Identify which cell holds the provided text, then report its (X, Y) central coordinate. 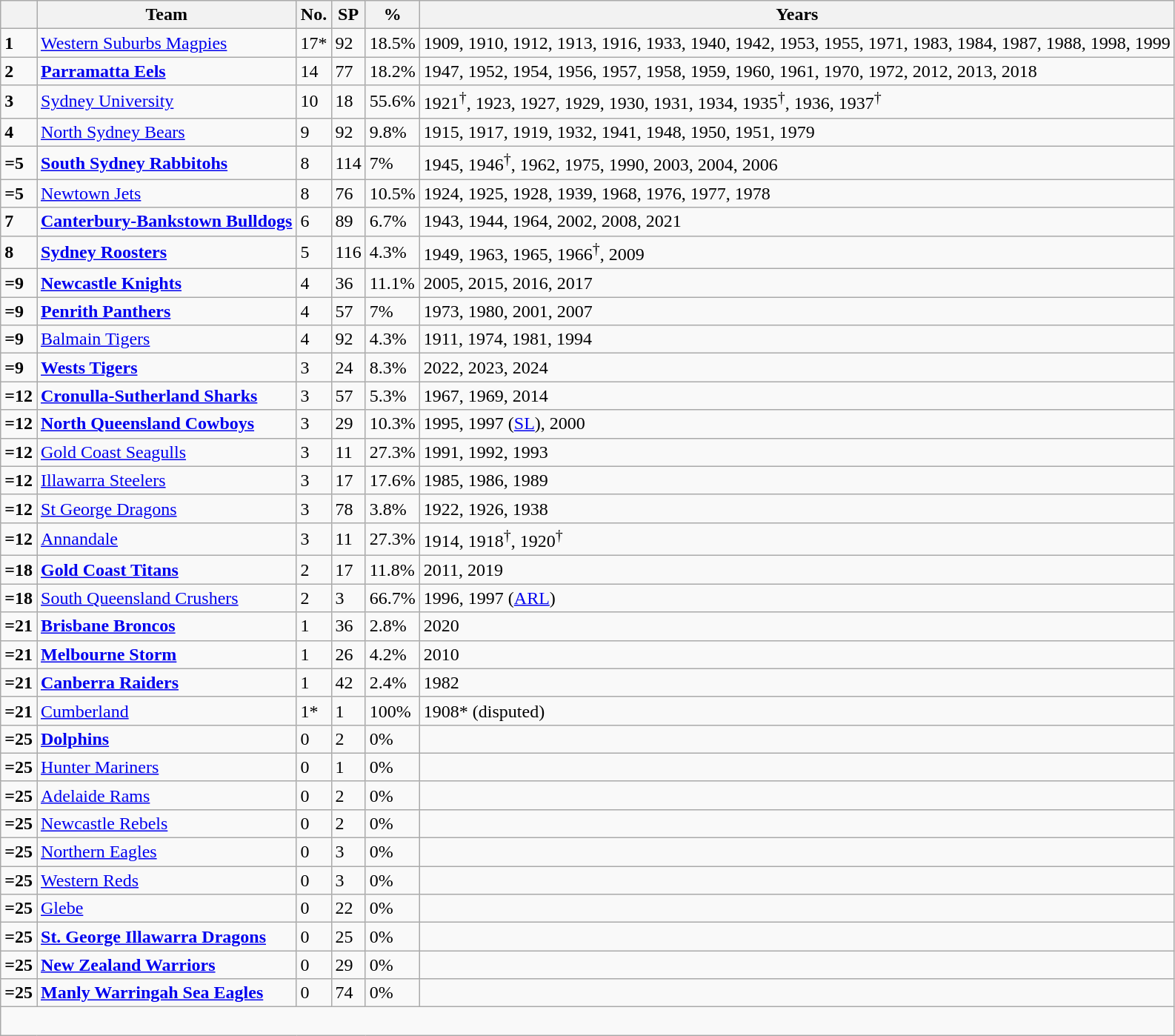
Glebe (167, 909)
76 (348, 193)
Melbourne Storm (167, 654)
SP (348, 15)
Cronulla-Sutherland Sharks (167, 396)
17.6% (393, 480)
Gold Coast Seagulls (167, 452)
10.5% (393, 193)
114 (348, 163)
6 (314, 222)
5 (314, 252)
89 (348, 222)
9.8% (393, 132)
7 (19, 222)
Gold Coast Titans (167, 570)
1915, 1917, 1919, 1932, 1941, 1948, 1950, 1951, 1979 (797, 132)
No. (314, 15)
Manly Warringah Sea Eagles (167, 993)
Wests Tigers (167, 368)
Brisbane Broncos (167, 626)
9 (314, 132)
1908* (disputed) (797, 711)
11.8% (393, 570)
2020 (797, 626)
116 (348, 252)
Penrith Panthers (167, 311)
1996, 1997 (ARL) (797, 598)
10.3% (393, 424)
1911, 1974, 1981, 1994 (797, 339)
New Zealand Warriors (167, 965)
Northern Eagles (167, 852)
6.7% (393, 222)
North Sydney Bears (167, 132)
14 (314, 71)
25 (348, 937)
1945, 1946†, 1962, 1975, 1990, 2003, 2004, 2006 (797, 163)
1947, 1952, 1954, 1956, 1957, 1958, 1959, 1960, 1961, 1970, 1972, 2012, 2013, 2018 (797, 71)
Western Reds (167, 880)
66.7% (393, 598)
Team (167, 15)
42 (348, 683)
Hunter Mariners (167, 767)
% (393, 15)
1949, 1963, 1965, 1966†, 2009 (797, 252)
Sydney Roosters (167, 252)
55.6% (393, 102)
24 (348, 368)
1* (314, 711)
Illawarra Steelers (167, 480)
Canterbury-Bankstown Bulldogs (167, 222)
4.2% (393, 654)
11.1% (393, 283)
78 (348, 508)
8.3% (393, 368)
1922, 1926, 1938 (797, 508)
1995, 1997 (SL), 2000 (797, 424)
2022, 2023, 2024 (797, 368)
77 (348, 71)
1991, 1992, 1993 (797, 452)
100% (393, 711)
Canberra Raiders (167, 683)
South Queensland Crushers (167, 598)
17* (314, 43)
Cumberland (167, 711)
2.4% (393, 683)
2010 (797, 654)
Balmain Tigers (167, 339)
Annandale (167, 539)
2.8% (393, 626)
1985, 1986, 1989 (797, 480)
Newcastle Knights (167, 283)
1967, 1969, 2014 (797, 396)
Parramatta Eels (167, 71)
3.8% (393, 508)
St George Dragons (167, 508)
22 (348, 909)
10 (314, 102)
Western Suburbs Magpies (167, 43)
18.5% (393, 43)
Newcastle Rebels (167, 823)
1973, 1980, 2001, 2007 (797, 311)
Adelaide Rams (167, 795)
1982 (797, 683)
18 (348, 102)
74 (348, 993)
Sydney University (167, 102)
2011, 2019 (797, 570)
18.2% (393, 71)
South Sydney Rabbitohs (167, 163)
2005, 2015, 2016, 2017 (797, 283)
5.3% (393, 396)
Years (797, 15)
1909, 1910, 1912, 1913, 1916, 1933, 1940, 1942, 1953, 1955, 1971, 1983, 1984, 1987, 1988, 1998, 1999 (797, 43)
1914, 1918†, 1920† (797, 539)
Newtown Jets (167, 193)
1943, 1944, 1964, 2002, 2008, 2021 (797, 222)
North Queensland Cowboys (167, 424)
Dolphins (167, 739)
St. George Illawarra Dragons (167, 937)
1924, 1925, 1928, 1939, 1968, 1976, 1977, 1978 (797, 193)
26 (348, 654)
1921†, 1923, 1927, 1929, 1930, 1931, 1934, 1935†, 1936, 1937† (797, 102)
